From the cell containing the given text, extract its center point as [X, Y] coordinate. 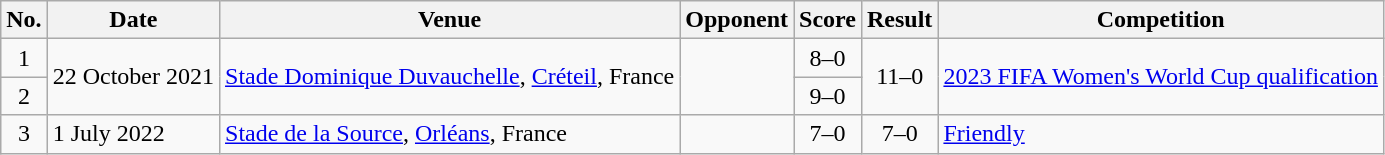
No. [24, 20]
Venue [450, 20]
Friendly [1161, 134]
Competition [1161, 20]
8–0 [828, 58]
Stade de la Source, Orléans, France [450, 134]
3 [24, 134]
22 October 2021 [133, 77]
Date [133, 20]
Score [828, 20]
Result [899, 20]
1 July 2022 [133, 134]
9–0 [828, 96]
Stade Dominique Duvauchelle, Créteil, France [450, 77]
11–0 [899, 77]
2023 FIFA Women's World Cup qualification [1161, 77]
2 [24, 96]
Opponent [737, 20]
1 [24, 58]
